Provide the (x, y) coordinate of the cell's center where the given text is located.  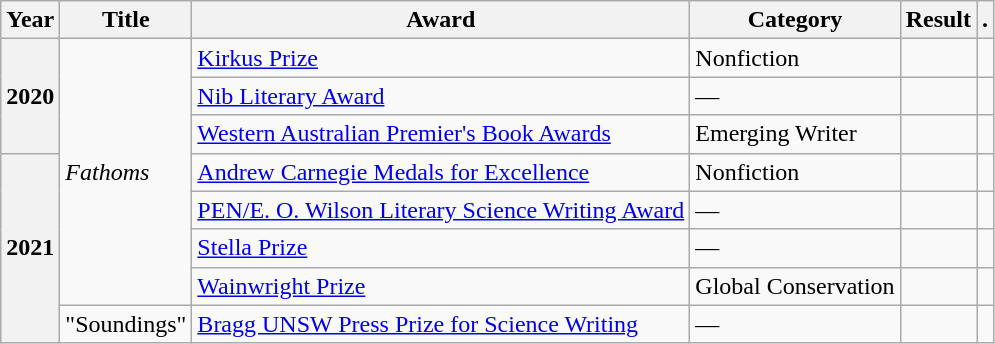
2021 (30, 248)
PEN/E. O. Wilson Literary Science Writing Award (441, 210)
2020 (30, 96)
"Soundings" (126, 324)
Year (30, 20)
Western Australian Premier's Book Awards (441, 134)
Title (126, 20)
Emerging Writer (795, 134)
Stella Prize (441, 248)
Nib Literary Award (441, 96)
Award (441, 20)
Bragg UNSW Press Prize for Science Writing (441, 324)
Fathoms (126, 172)
Result (938, 20)
Category (795, 20)
Andrew Carnegie Medals for Excellence (441, 172)
Wainwright Prize (441, 286)
Kirkus Prize (441, 58)
. (986, 20)
Global Conservation (795, 286)
